Find where the given text appears and provide that cell's center as (X, Y) coordinate. 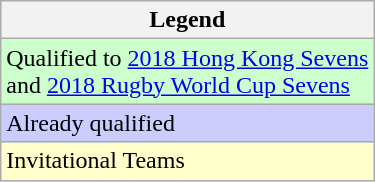
Qualified to 2018 Hong Kong Sevensand 2018 Rugby World Cup Sevens (188, 72)
Legend (188, 20)
Already qualified (188, 123)
Invitational Teams (188, 161)
